Provide the (X, Y) coordinate of the cell's center where the given text is located.  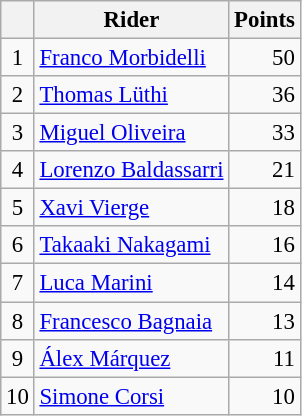
Álex Márquez (132, 358)
6 (18, 245)
Xavi Vierge (132, 208)
9 (18, 358)
Takaaki Nakagami (132, 245)
16 (264, 245)
Simone Corsi (132, 396)
5 (18, 208)
Luca Marini (132, 283)
8 (18, 321)
18 (264, 208)
13 (264, 321)
Francesco Bagnaia (132, 321)
11 (264, 358)
Lorenzo Baldassarri (132, 170)
Franco Morbidelli (132, 58)
3 (18, 133)
Points (264, 20)
7 (18, 283)
Thomas Lüthi (132, 95)
Miguel Oliveira (132, 133)
36 (264, 95)
2 (18, 95)
4 (18, 170)
14 (264, 283)
50 (264, 58)
33 (264, 133)
Rider (132, 20)
21 (264, 170)
1 (18, 58)
